Determine the [X, Y] coordinate at the center of the cell enclosing the given text.  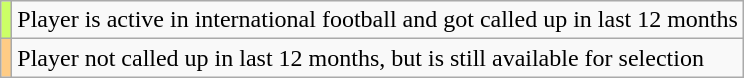
Player is active in international football and got called up in last 12 months [378, 20]
Player not called up in last 12 months, but is still available for selection [378, 58]
